Scan for the cell matching the given text and deliver its [x, y] coordinate at center. 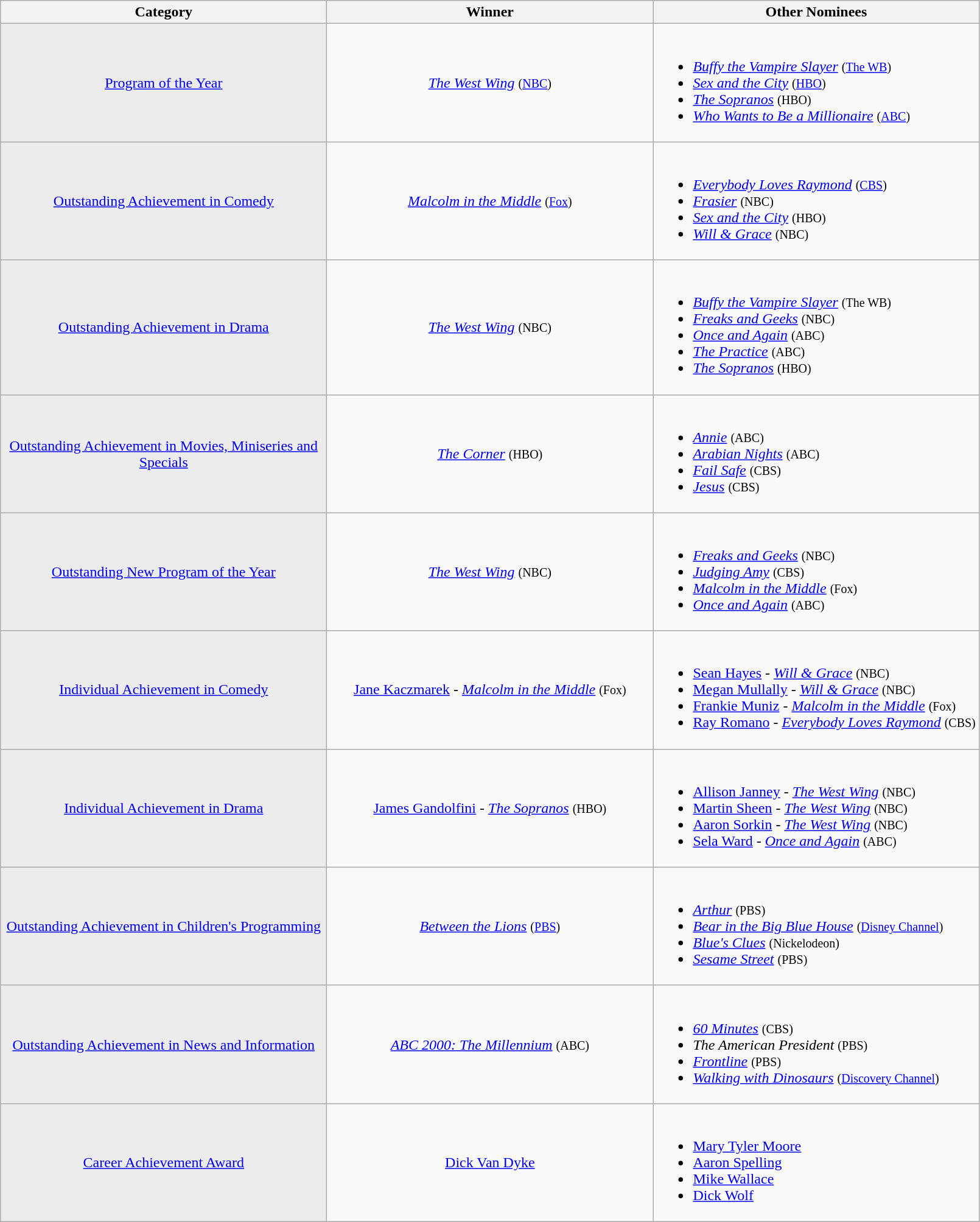
Buffy the Vampire Slayer (The WB)Freaks and Geeks (NBC)Once and Again (ABC)The Practice (ABC)The Sopranos (HBO) [816, 328]
Malcolm in the Middle (Fox) [490, 201]
Mary Tyler MooreAaron SpellingMike WallaceDick Wolf [816, 1162]
Between the Lions (PBS) [490, 926]
James Gandolfini - The Sopranos (HBO) [490, 808]
Everybody Loves Raymond (CBS)Frasier (NBC)Sex and the City (HBO)Will & Grace (NBC) [816, 201]
Individual Achievement in Comedy [164, 690]
Category [164, 12]
The Corner (HBO) [490, 454]
ABC 2000: The Millennium (ABC) [490, 1044]
Other Nominees [816, 12]
Outstanding Achievement in Drama [164, 328]
Outstanding New Program of the Year [164, 572]
Jane Kaczmarek - Malcolm in the Middle (Fox) [490, 690]
Buffy the Vampire Slayer (The WB)Sex and the City (HBO)The Sopranos (HBO)Who Wants to Be a Millionaire (ABC) [816, 83]
Outstanding Achievement in Movies, Miniseries and Specials [164, 454]
Arthur (PBS)Bear in the Big Blue House (Disney Channel)Blue's Clues (Nickelodeon)Sesame Street (PBS) [816, 926]
Dick Van Dyke [490, 1162]
Annie (ABC)Arabian Nights (ABC)Fail Safe (CBS)Jesus (CBS) [816, 454]
Individual Achievement in Drama [164, 808]
Outstanding Achievement in Children's Programming [164, 926]
Career Achievement Award [164, 1162]
Outstanding Achievement in Comedy [164, 201]
Outstanding Achievement in News and Information [164, 1044]
Freaks and Geeks (NBC)Judging Amy (CBS)Malcolm in the Middle (Fox)Once and Again (ABC) [816, 572]
Allison Janney - The West Wing (NBC)Martin Sheen - The West Wing (NBC)Aaron Sorkin - The West Wing (NBC)Sela Ward - Once and Again (ABC) [816, 808]
Winner [490, 12]
Program of the Year [164, 83]
60 Minutes (CBS)The American President (PBS)Frontline (PBS)Walking with Dinosaurs (Discovery Channel) [816, 1044]
